Provide the [x, y] coordinate of the cell's center where the given text is located.  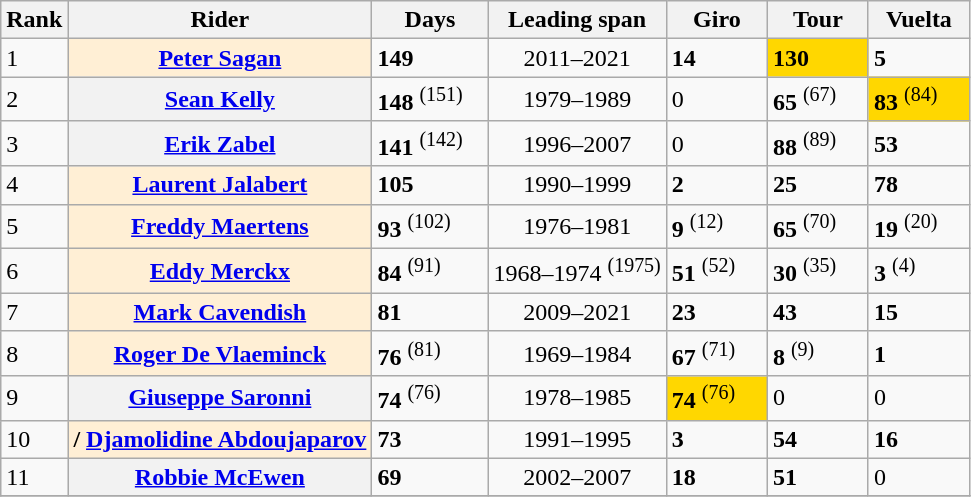
10 [34, 439]
1979–1989 [577, 100]
Rank [34, 20]
65 (70) [818, 226]
6 [34, 272]
9 (12) [716, 226]
18 [716, 477]
78 [918, 185]
Peter Sagan [220, 58]
Days [430, 20]
1969–1984 [577, 354]
Leading span [577, 20]
2009–2021 [577, 312]
69 [430, 477]
43 [818, 312]
105 [430, 185]
83 (84) [918, 100]
Giro [716, 20]
67 (71) [716, 354]
1968–1974 (1975) [577, 272]
51 (52) [716, 272]
23 [716, 312]
Erik Zabel [220, 144]
Eddy Merckx [220, 272]
/ Djamolidine Abdoujaparov [220, 439]
93 (102) [430, 226]
16 [918, 439]
8 (9) [818, 354]
149 [430, 58]
76 (81) [430, 354]
4 [34, 185]
84 (91) [430, 272]
2011–2021 [577, 58]
141 (142) [430, 144]
11 [34, 477]
Mark Cavendish [220, 312]
Roger De Vlaeminck [220, 354]
54 [818, 439]
73 [430, 439]
30 (35) [818, 272]
1978–1985 [577, 398]
88 (89) [818, 144]
148 (151) [430, 100]
130 [818, 58]
9 [34, 398]
8 [34, 354]
Laurent Jalabert [220, 185]
15 [918, 312]
81 [430, 312]
1990–1999 [577, 185]
1991–1995 [577, 439]
14 [716, 58]
7 [34, 312]
53 [918, 144]
Rider [220, 20]
Freddy Maertens [220, 226]
Robbie McEwen [220, 477]
Tour [818, 20]
3 (4) [918, 272]
2002–2007 [577, 477]
Giuseppe Saronni [220, 398]
25 [818, 185]
Vuelta [918, 20]
1976–1981 [577, 226]
65 (67) [818, 100]
1996–2007 [577, 144]
Sean Kelly [220, 100]
51 [818, 477]
19 (20) [918, 226]
